Locate the cell with the specified text and output its (x, y) center coordinate. 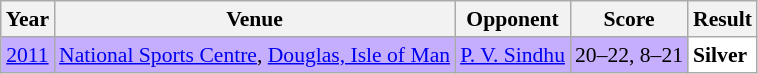
Opponent (512, 19)
National Sports Centre, Douglas, Isle of Man (254, 55)
Score (629, 19)
2011 (28, 55)
Venue (254, 19)
P. V. Sindhu (512, 55)
Silver (722, 55)
20–22, 8–21 (629, 55)
Year (28, 19)
Result (722, 19)
